Return the (X, Y) coordinate for the center point of the cell that contains the specified text.  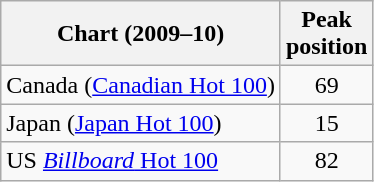
US Billboard Hot 100 (141, 161)
15 (326, 123)
69 (326, 85)
Peakposition (326, 34)
82 (326, 161)
Canada (Canadian Hot 100) (141, 85)
Japan (Japan Hot 100) (141, 123)
Chart (2009–10) (141, 34)
